Identify which cell holds the provided text, then report its (x, y) central coordinate. 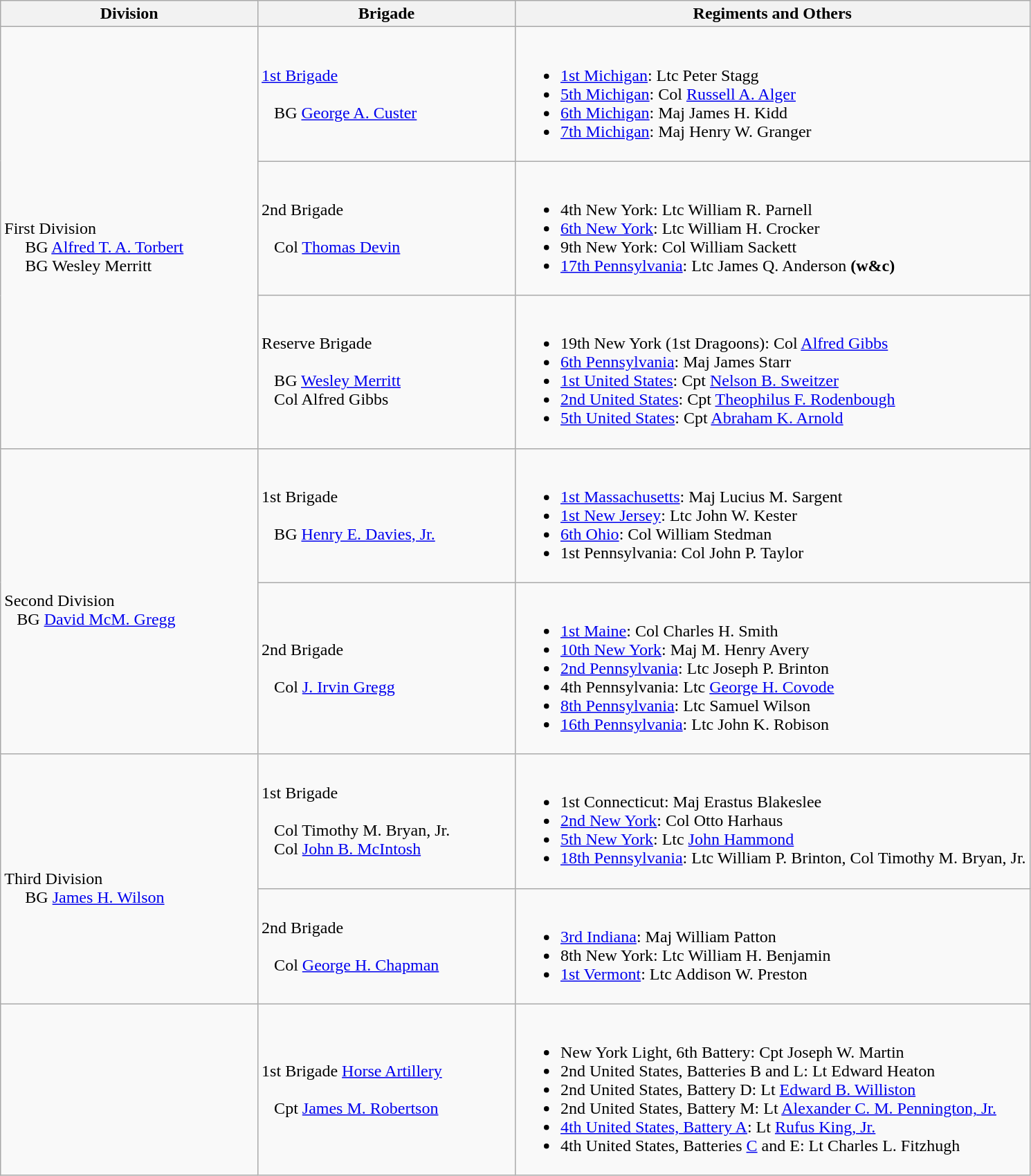
1st Brigade BG Henry E. Davies, Jr. (387, 515)
Brigade (387, 14)
1st Brigade BG George A. Custer (387, 94)
2nd Brigade Col Thomas Devin (387, 228)
1st Michigan: Ltc Peter Stagg5th Michigan: Col Russell A. Alger6th Michigan: Maj James H. Kidd7th Michigan: Maj Henry W. Granger (772, 94)
Third Division BG James H. Wilson (129, 879)
Reserve Brigade BG Wesley Merritt Col Alfred Gibbs (387, 372)
2nd Brigade Col George H. Chapman (387, 946)
2nd Brigade Col J. Irvin Gregg (387, 668)
1st Brigade Horse Artillery Cpt James M. Robertson (387, 1090)
1st Brigade Col Timothy M. Bryan, Jr. Col John B. McIntosh (387, 821)
Second Division BG David McM. Gregg (129, 601)
1st Massachusetts: Maj Lucius M. Sargent1st New Jersey: Ltc John W. Kester6th Ohio: Col William Stedman1st Pennsylvania: Col John P. Taylor (772, 515)
Division (129, 14)
Regiments and Others (772, 14)
3rd Indiana: Maj William Patton8th New York: Ltc William H. Benjamin1st Vermont: Ltc Addison W. Preston (772, 946)
First Division BG Alfred T. A. Torbert BG Wesley Merritt (129, 238)
